Pinpoint the cell where the given text exists, returning its [x, y] midpoint coordinate. 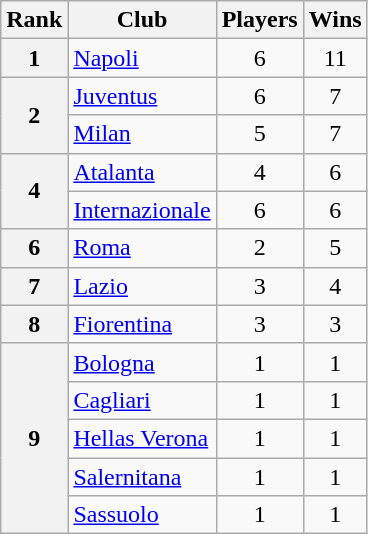
Players [260, 20]
Rank [34, 20]
Hellas Verona [142, 438]
8 [34, 324]
Atalanta [142, 172]
Internazionale [142, 210]
Club [142, 20]
Sassuolo [142, 515]
Lazio [142, 286]
Milan [142, 134]
Napoli [142, 58]
Roma [142, 248]
Wins [335, 20]
11 [335, 58]
Cagliari [142, 400]
9 [34, 438]
Salernitana [142, 477]
Fiorentina [142, 324]
Bologna [142, 362]
Juventus [142, 96]
